Capture the cell that displays the provided text and extract its [x, y] central coordinate. 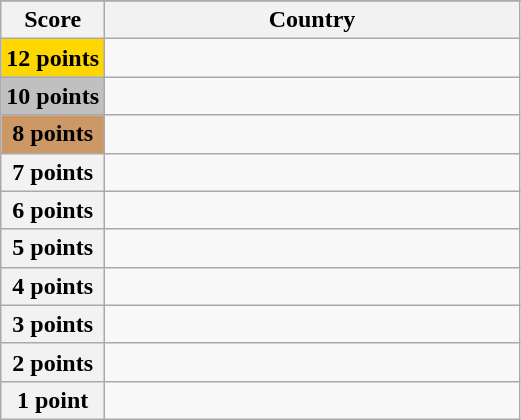
6 points [53, 210]
3 points [53, 324]
2 points [53, 362]
10 points [53, 96]
8 points [53, 134]
5 points [53, 248]
1 point [53, 400]
4 points [53, 286]
Country [312, 20]
Score [53, 20]
12 points [53, 58]
7 points [53, 172]
